Scan for the cell matching the given text and deliver its (X, Y) coordinate at center. 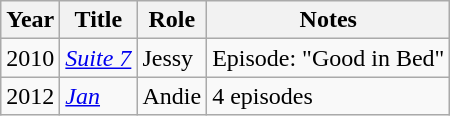
Role (172, 20)
Andie (172, 96)
Year (30, 20)
Notes (328, 20)
Jessy (172, 58)
2012 (30, 96)
Title (98, 20)
2010 (30, 58)
Jan (98, 96)
Suite 7 (98, 58)
Episode: "Good in Bed" (328, 58)
4 episodes (328, 96)
